Provide the [X, Y] coordinate of the cell's center where the given text is located.  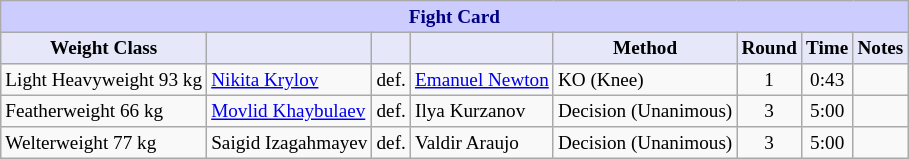
Welterweight 77 kg [104, 143]
Featherweight 66 kg [104, 111]
Light Heavyweight 93 kg [104, 80]
Fight Card [454, 17]
Time [826, 48]
Valdir Araujo [482, 143]
Saigid Izagahmayev [290, 143]
Ilya Kurzanov [482, 111]
Notes [880, 48]
Emanuel Newton [482, 80]
1 [770, 80]
Movlid Khaybulaev [290, 111]
0:43 [826, 80]
Weight Class [104, 48]
Round [770, 48]
KO (Knee) [644, 80]
Method [644, 48]
Nikita Krylov [290, 80]
